Locate the cell with the specified text and output its (x, y) center coordinate. 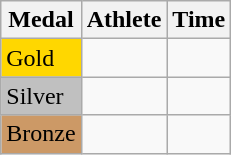
Time (199, 20)
Silver (41, 96)
Medal (41, 20)
Gold (41, 58)
Athlete (124, 20)
Bronze (41, 134)
